Detect which cell encompasses the target text, then output its [X, Y] center coordinate. 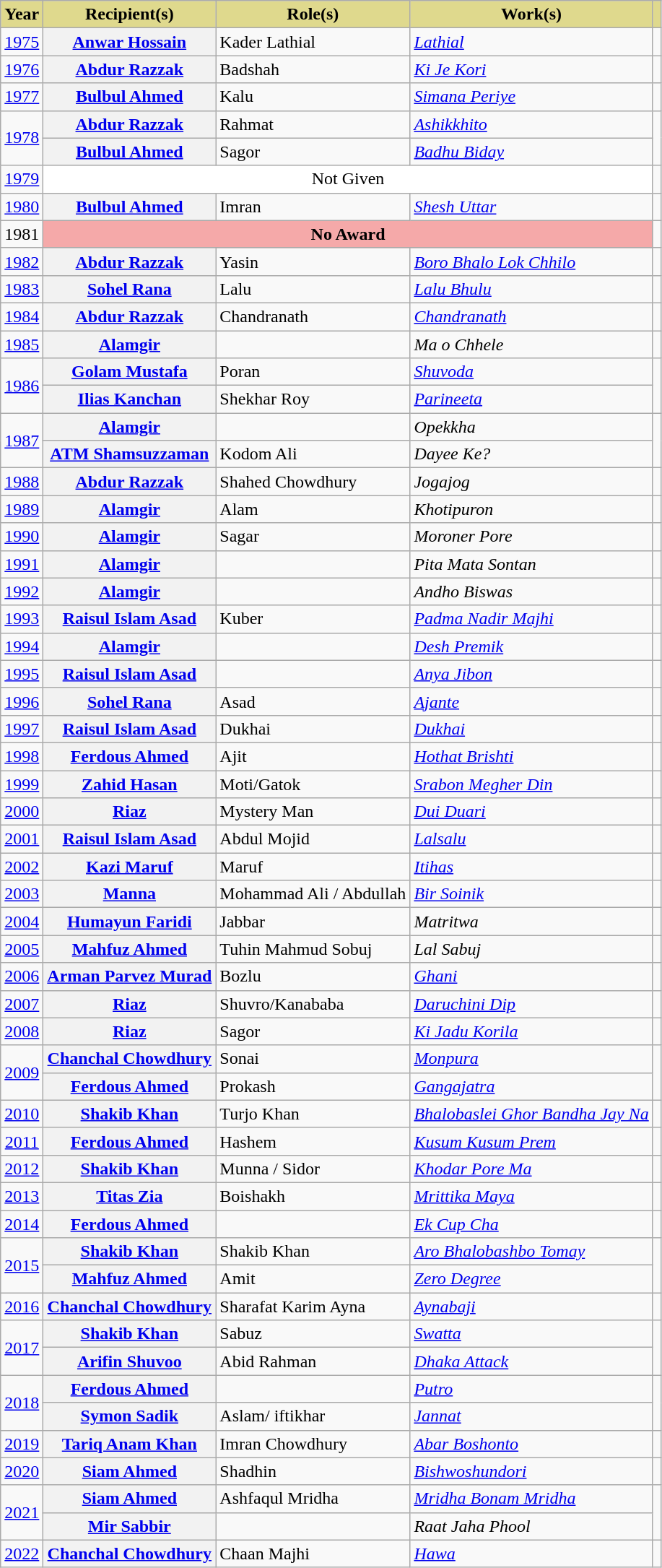
Ki Je Kori [531, 69]
2015 [22, 1265]
Bishwoshundori [531, 1471]
1988 [22, 482]
1996 [22, 701]
2012 [22, 1169]
Bir Soinik [531, 894]
Humayun Faridi [130, 922]
Hashem [313, 1141]
Andho Biswas [531, 592]
Shadhin [313, 1471]
2013 [22, 1196]
Matritwa [531, 922]
Mystery Man [313, 812]
1982 [22, 261]
2016 [22, 1307]
Itihas [531, 867]
Sabuz [313, 1334]
Ashikkhito [531, 124]
Gangajatra [531, 1086]
Shuvoda [531, 372]
Mohammad Ali / Abdullah [313, 894]
Kader Lathial [313, 42]
2020 [22, 1471]
Ilias Kanchan [130, 399]
Hothat Brishti [531, 756]
Anwar Hossain [130, 42]
Shuvro/Kanababa [313, 1004]
1978 [22, 138]
Abid Rahman [313, 1361]
Jogajog [531, 482]
2001 [22, 839]
Mir Sabbir [130, 1526]
1999 [22, 784]
2004 [22, 922]
2014 [22, 1224]
2018 [22, 1403]
1994 [22, 646]
2010 [22, 1114]
Lalu [313, 289]
1983 [22, 289]
Munna / Sidor [313, 1169]
Year [22, 14]
2007 [22, 1004]
Pita Mata Sontan [531, 564]
Turjo Khan [313, 1114]
Prokash [313, 1086]
Padma Nadir Majhi [531, 619]
ATM Shamsuzzaman [130, 454]
Asad [313, 701]
Jannat [531, 1416]
Yasin [313, 261]
2006 [22, 976]
2000 [22, 812]
1986 [22, 386]
Ajit [313, 756]
Mridha Bonam Mridha [531, 1499]
1992 [22, 592]
Aro Bhalobashbo Tomay [531, 1252]
Role(s) [313, 14]
1984 [22, 316]
Simana Periye [531, 97]
Lal Sabuj [531, 949]
Monpura [531, 1059]
Badshah [313, 69]
1981 [22, 234]
Anya Jibon [531, 674]
Dui Duari [531, 812]
Golam Mustafa [130, 372]
Chaan Majhi [313, 1554]
1985 [22, 345]
1993 [22, 619]
1987 [22, 441]
Kuber [313, 619]
Ma o Chhele [531, 345]
Raat Jaha Phool [531, 1526]
Ek Cup Cha [531, 1224]
Maruf [313, 867]
1998 [22, 756]
Hawa [531, 1554]
1995 [22, 674]
Moti/Gatok [313, 784]
Opekkha [531, 427]
Daruchini Dip [531, 1004]
Khotipuron [531, 509]
Kusum Kusum Prem [531, 1141]
Rahmat [313, 124]
Badhu Biday [531, 152]
2005 [22, 949]
Khodar Pore Ma [531, 1169]
Swatta [531, 1334]
Imran Chowdhury [313, 1444]
Parineeta [531, 399]
Aynabaji [531, 1307]
Putro [531, 1389]
Zahid Hasan [130, 784]
Bozlu [313, 976]
Arifin Shuvoo [130, 1361]
1979 [22, 179]
Shahed Chowdhury [313, 482]
Abar Boshonto [531, 1444]
Alam [313, 509]
Ajante [531, 701]
Dhaka Attack [531, 1361]
Recipient(s) [130, 14]
Dayee Ke? [531, 454]
Bhalobaslei Ghor Bandha Jay Na [531, 1114]
Sharafat Karim Ayna [313, 1307]
1976 [22, 69]
Kalu [313, 97]
2003 [22, 894]
Desh Premik [531, 646]
2022 [22, 1554]
Poran [313, 372]
No Award [348, 234]
Symon Sadik [130, 1416]
Not Given [348, 179]
Moroner Pore [531, 537]
Boro Bhalo Lok Chhilo [531, 261]
2019 [22, 1444]
Shekhar Roy [313, 399]
Srabon Megher Din [531, 784]
2008 [22, 1031]
Mrittika Maya [531, 1196]
2017 [22, 1348]
1977 [22, 97]
1975 [22, 42]
Ki Jadu Korila [531, 1031]
2021 [22, 1512]
Amit [313, 1279]
1980 [22, 207]
Zero Degree [531, 1279]
Tariq Anam Khan [130, 1444]
1997 [22, 729]
Ghani [531, 976]
Imran [313, 207]
Ashfaqul Mridha [313, 1499]
1989 [22, 509]
Kazi Maruf [130, 867]
Abdul Mojid [313, 839]
2011 [22, 1141]
Tuhin Mahmud Sobuj [313, 949]
Work(s) [531, 14]
2002 [22, 867]
Titas Zia [130, 1196]
Sonai [313, 1059]
2009 [22, 1073]
Kodom Ali [313, 454]
Sagar [313, 537]
Manna [130, 894]
Shesh Uttar [531, 207]
Jabbar [313, 922]
1991 [22, 564]
Lalsalu [531, 839]
Lathial [531, 42]
Arman Parvez Murad [130, 976]
Boishakh [313, 1196]
1990 [22, 537]
Aslam/ iftikhar [313, 1416]
Lalu Bhulu [531, 289]
